Extract the [X, Y] coordinate from the center of the cell holding the provided text.  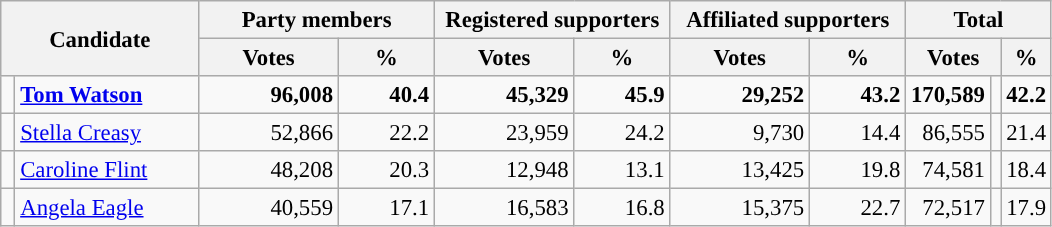
Registered supporters [552, 20]
15,375 [740, 208]
13,425 [740, 170]
Candidate [100, 38]
48,208 [268, 170]
16.8 [622, 208]
43.2 [858, 95]
18.4 [1026, 170]
Total [979, 20]
20.3 [386, 170]
45,329 [504, 95]
13.1 [622, 170]
86,555 [948, 133]
17.9 [1026, 208]
Stella Creasy [107, 133]
Affiliated supporters [788, 20]
17.1 [386, 208]
16,583 [504, 208]
74,581 [948, 170]
72,517 [948, 208]
12,948 [504, 170]
Angela Eagle [107, 208]
22.7 [858, 208]
29,252 [740, 95]
Tom Watson [107, 95]
52,866 [268, 133]
40.4 [386, 95]
24.2 [622, 133]
22.2 [386, 133]
14.4 [858, 133]
9,730 [740, 133]
170,589 [948, 95]
Party members [317, 20]
40,559 [268, 208]
45.9 [622, 95]
19.8 [858, 170]
23,959 [504, 133]
21.4 [1026, 133]
42.2 [1026, 95]
Caroline Flint [107, 170]
96,008 [268, 95]
